Return (X, Y) of the center of cell containing provided text 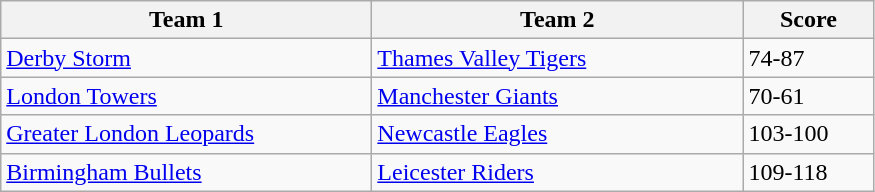
Newcastle Eagles (558, 134)
70-61 (808, 96)
Score (808, 20)
Derby Storm (186, 58)
Thames Valley Tigers (558, 58)
74-87 (808, 58)
Team 1 (186, 20)
Leicester Riders (558, 172)
Team 2 (558, 20)
103-100 (808, 134)
Birmingham Bullets (186, 172)
109-118 (808, 172)
London Towers (186, 96)
Manchester Giants (558, 96)
Greater London Leopards (186, 134)
